Return the (x, y) coordinate for the center point of the cell that contains the specified text.  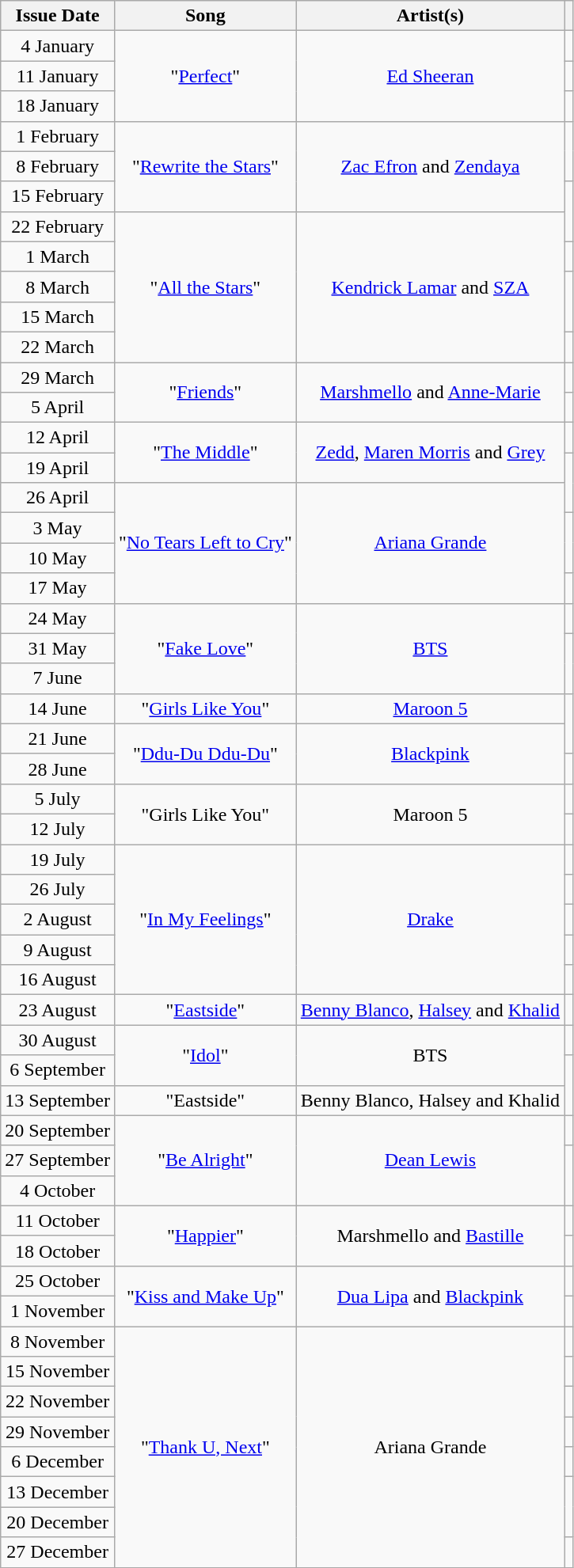
10 May (58, 558)
1 March (58, 256)
Drake (430, 919)
"The Middle" (205, 453)
8 November (58, 1342)
27 September (58, 1160)
2 August (58, 920)
13 December (58, 1492)
Marshmello and Bastille (430, 1236)
29 March (58, 378)
26 July (58, 890)
Kendrick Lamar and SZA (430, 287)
Zac Efron and Zendaya (430, 166)
14 June (58, 708)
6 September (58, 1070)
4 October (58, 1190)
9 August (58, 950)
"Happier" (205, 1236)
12 April (58, 438)
"Perfect" (205, 76)
8 February (58, 166)
15 February (58, 196)
18 October (58, 1251)
20 September (58, 1130)
26 April (58, 498)
Song (205, 16)
Ed Sheeran (430, 76)
19 July (58, 859)
Blackpink (430, 754)
Artist(s) (430, 16)
23 August (58, 1010)
24 May (58, 618)
"Fake Love" (205, 648)
"Be Alright" (205, 1160)
"Thank U, Next" (205, 1447)
1 November (58, 1311)
28 June (58, 769)
21 June (58, 738)
8 March (58, 287)
18 January (58, 106)
22 February (58, 226)
15 March (58, 317)
"Ddu-Du Ddu-Du" (205, 754)
"In My Feelings" (205, 919)
7 June (58, 678)
Issue Date (58, 16)
3 May (58, 528)
22 March (58, 347)
1 February (58, 136)
Dean Lewis (430, 1160)
19 April (58, 468)
Marshmello and Anne-Marie (430, 393)
"No Tears Left to Cry" (205, 543)
29 November (58, 1432)
15 November (58, 1372)
"Kiss and Make Up" (205, 1296)
Zedd, Maren Morris and Grey (430, 453)
16 August (58, 980)
30 August (58, 1040)
"Idol" (205, 1055)
Dua Lipa and Blackpink (430, 1296)
31 May (58, 648)
"Rewrite the Stars" (205, 166)
20 December (58, 1522)
27 December (58, 1552)
25 October (58, 1281)
11 October (58, 1221)
"All the Stars" (205, 287)
17 May (58, 588)
12 July (58, 829)
6 December (58, 1462)
5 July (58, 799)
5 April (58, 408)
11 January (58, 76)
"Friends" (205, 393)
13 September (58, 1100)
22 November (58, 1402)
4 January (58, 46)
